Determine the (x, y) coordinate at the center of the cell enclosing the given text.  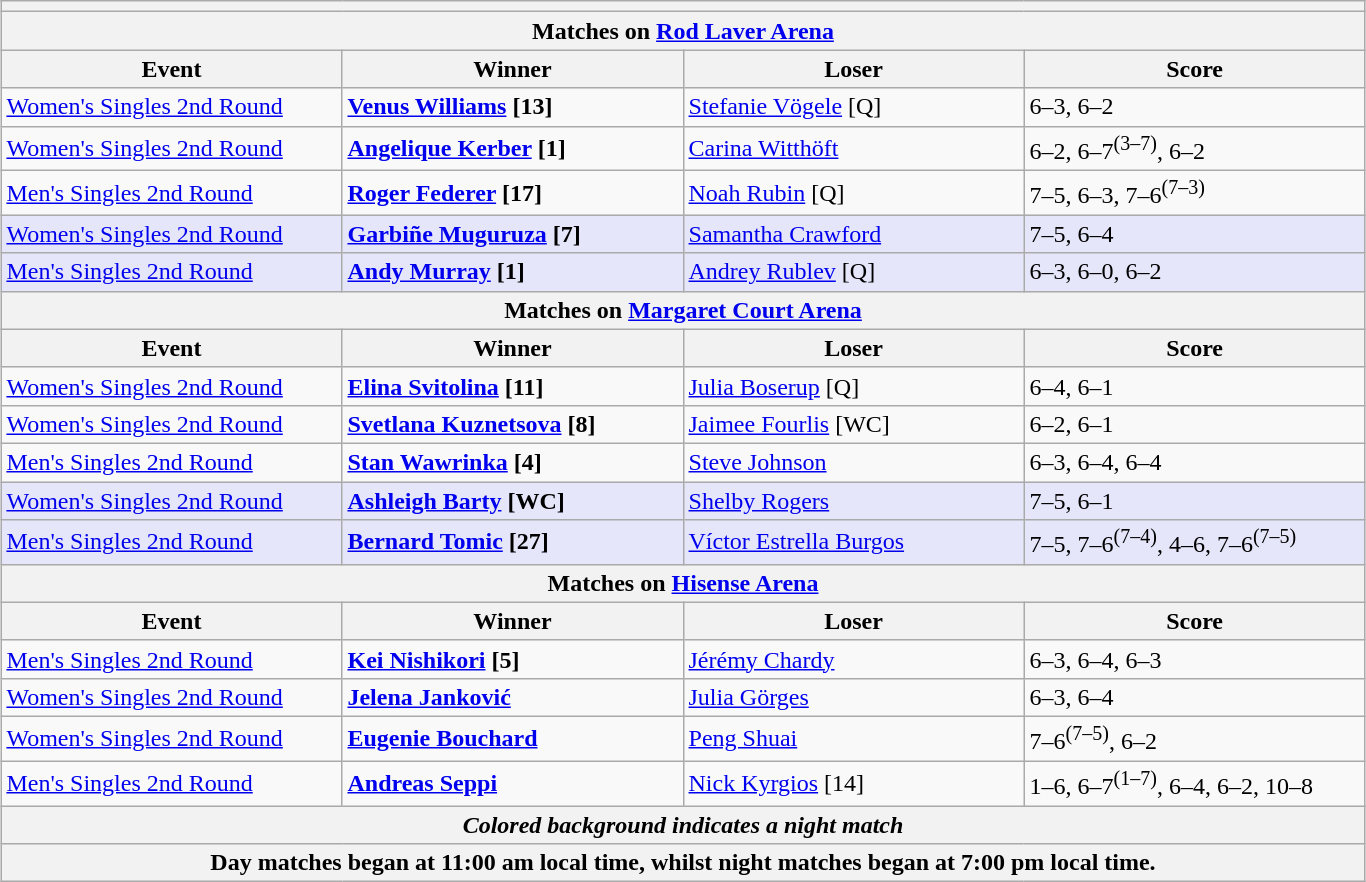
Matches on Rod Laver Arena (683, 31)
Julia Boserup [Q] (854, 386)
Ashleigh Barty [WC] (512, 501)
Andrey Rublev [Q] (854, 272)
6–3, 6–0, 6–2 (1194, 272)
Shelby Rogers (854, 501)
Nick Kyrgios [14] (854, 784)
Julia Görges (854, 697)
Angelique Kerber [1] (512, 148)
Day matches began at 11:00 am local time, whilst night matches began at 7:00 pm local time. (683, 863)
6–3, 6–4, 6–3 (1194, 659)
Svetlana Kuznetsova [8] (512, 424)
Jaimee Fourlis [WC] (854, 424)
Carina Witthöft (854, 148)
7–5, 7–6(7–4), 4–6, 7–6(7–5) (1194, 542)
Stefanie Vögele [Q] (854, 107)
Eugenie Bouchard (512, 738)
6–3, 6–4, 6–4 (1194, 462)
6–2, 6–1 (1194, 424)
6–4, 6–1 (1194, 386)
Matches on Margaret Court Arena (683, 310)
7–5, 6–4 (1194, 234)
7–5, 6–1 (1194, 501)
Jelena Janković (512, 697)
1–6, 6–7(1–7), 6–4, 6–2, 10–8 (1194, 784)
Garbiñe Muguruza [7] (512, 234)
Jérémy Chardy (854, 659)
7–6(7–5), 6–2 (1194, 738)
6–2, 6–7(3–7), 6–2 (1194, 148)
Kei Nishikori [5] (512, 659)
Elina Svitolina [11] (512, 386)
Andreas Seppi (512, 784)
Colored background indicates a night match (683, 825)
Venus Williams [13] (512, 107)
Matches on Hisense Arena (683, 583)
Roger Federer [17] (512, 194)
Bernard Tomic [27] (512, 542)
6–3, 6–2 (1194, 107)
7–5, 6–3, 7–6(7–3) (1194, 194)
Peng Shuai (854, 738)
Andy Murray [1] (512, 272)
Stan Wawrinka [4] (512, 462)
Steve Johnson (854, 462)
Víctor Estrella Burgos (854, 542)
Noah Rubin [Q] (854, 194)
Samantha Crawford (854, 234)
6–3, 6–4 (1194, 697)
